Extract the (X, Y) coordinate from the center of the cell holding the provided text.  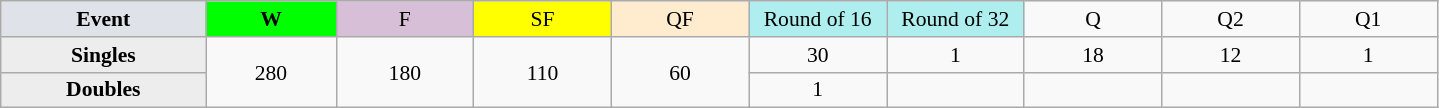
F (405, 19)
Doubles (104, 90)
110 (543, 72)
60 (680, 72)
QF (680, 19)
180 (405, 72)
Singles (104, 55)
12 (1231, 55)
Q2 (1231, 19)
Event (104, 19)
18 (1093, 55)
Q (1093, 19)
280 (271, 72)
Q1 (1368, 19)
W (271, 19)
SF (543, 19)
Round of 16 (818, 19)
30 (818, 55)
Round of 32 (955, 19)
